Find where the given text appears and provide that cell's center as [x, y] coordinate. 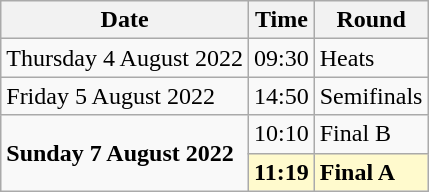
14:50 [281, 96]
Semifinals [371, 96]
Friday 5 August 2022 [125, 96]
11:19 [281, 172]
Final A [371, 172]
10:10 [281, 134]
Heats [371, 58]
Round [371, 20]
Date [125, 20]
Thursday 4 August 2022 [125, 58]
Final B [371, 134]
09:30 [281, 58]
Time [281, 20]
Sunday 7 August 2022 [125, 153]
